Output the [x, y] coordinate of the center of the cell containing the given text.  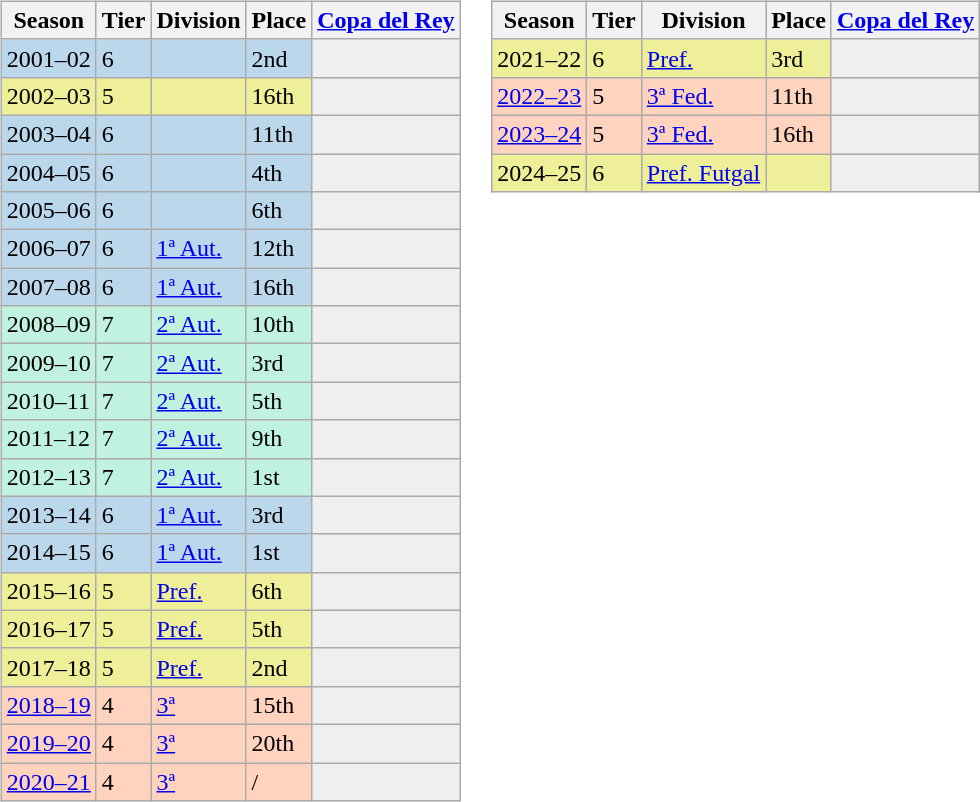
2019–20 [48, 743]
2002–03 [48, 96]
2001–02 [48, 58]
2008–09 [48, 325]
10th [279, 325]
12th [279, 249]
2024–25 [540, 173]
2012–13 [48, 477]
2009–10 [48, 363]
2003–04 [48, 134]
2020–21 [48, 781]
15th [279, 705]
2022–23 [540, 96]
2006–07 [48, 249]
2004–05 [48, 173]
2010–11 [48, 401]
2013–14 [48, 515]
2021–22 [540, 58]
2023–24 [540, 134]
2015–16 [48, 591]
2014–15 [48, 553]
9th [279, 439]
Pref. Futgal [703, 173]
2005–06 [48, 211]
2011–12 [48, 439]
2018–19 [48, 705]
/ [279, 781]
2017–18 [48, 667]
4th [279, 173]
2007–08 [48, 287]
20th [279, 743]
2016–17 [48, 629]
